Return [X, Y] of the center of cell containing provided text 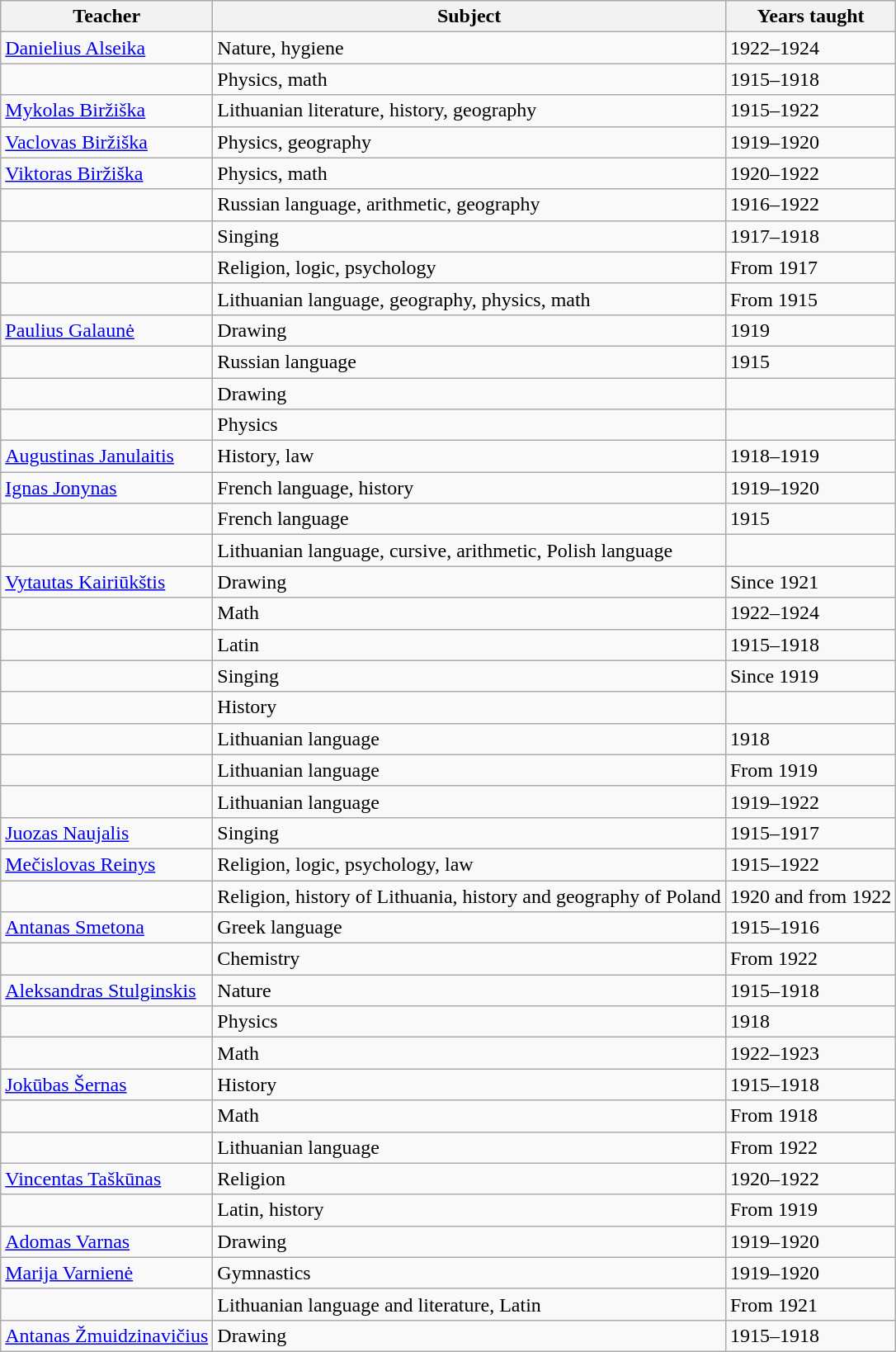
Vaclovas Biržiška [107, 142]
Greek language [469, 928]
1919 [810, 330]
Vincentas Taškūnas [107, 1179]
Religion, logic, psychology [469, 267]
Chemistry [469, 959]
Religion, logic, psychology, law [469, 864]
From 1917 [810, 267]
Juozas Naujalis [107, 833]
Viktoras Biržiška [107, 173]
From 1915 [810, 299]
Nature [469, 990]
Mečislovas Reinys [107, 864]
Jokūbas Šernas [107, 1085]
Teacher [107, 17]
Religion [469, 1179]
French language, history [469, 488]
Aleksandras Stulginskis [107, 990]
Subject [469, 17]
Nature, hygiene [469, 48]
1915–1916 [810, 928]
Latin, history [469, 1210]
Religion, history of Lithuania, history and geography of Poland [469, 896]
Paulius Galaunė [107, 330]
Antanas Žmuidzinavičius [107, 1335]
1916–1922 [810, 205]
Gymnastics [469, 1273]
1915–1917 [810, 833]
1920 and from 1922 [810, 896]
Since 1921 [810, 582]
Augustinas Janulaitis [107, 456]
Lithuanian language, cursive, arithmetic, Polish language [469, 551]
Adomas Varnas [107, 1241]
Ignas Jonynas [107, 488]
Antanas Smetona [107, 928]
Lithuanian language and literature, Latin [469, 1304]
1917–1918 [810, 236]
Latin [469, 645]
Physics, geography [469, 142]
From 1921 [810, 1304]
Mykolas Biržiška [107, 111]
French language [469, 519]
Years taught [810, 17]
Marija Varnienė [107, 1273]
1922–1923 [810, 1053]
Russian language, arithmetic, geography [469, 205]
History, law [469, 456]
1919–1922 [810, 801]
Since 1919 [810, 676]
Danielius Alseika [107, 48]
Lithuanian language, geography, physics, math [469, 299]
1918–1919 [810, 456]
Lithuanian literature, history, geography [469, 111]
Russian language [469, 362]
From 1918 [810, 1116]
Vytautas Kairiūkštis [107, 582]
